Pinpoint the cell where the given text exists, returning its [X, Y] midpoint coordinate. 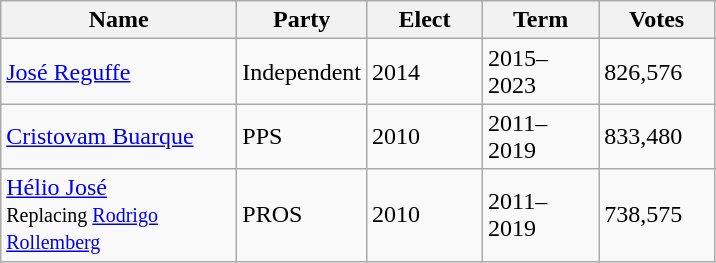
2014 [424, 72]
2015–2023 [541, 72]
Name [119, 20]
Elect [424, 20]
Party [302, 20]
826,576 [657, 72]
José Reguffe [119, 72]
738,575 [657, 215]
833,480 [657, 136]
Votes [657, 20]
Cristovam Buarque [119, 136]
Independent [302, 72]
PROS [302, 215]
PPS [302, 136]
Hélio JoséReplacing Rodrigo Rollemberg [119, 215]
Term [541, 20]
